Find where the given text appears and provide that cell's center as (X, Y) coordinate. 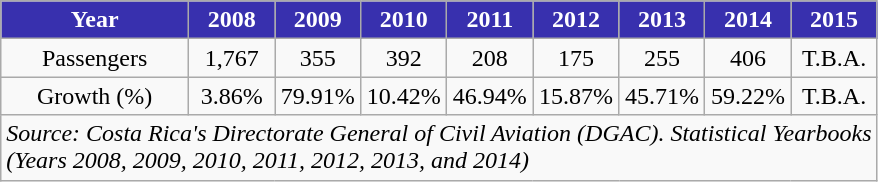
2010 (404, 20)
2013 (662, 20)
2011 (490, 20)
208 (490, 58)
2015 (834, 20)
Growth (%) (95, 96)
15.87% (576, 96)
355 (318, 58)
392 (404, 58)
59.22% (748, 96)
Passengers (95, 58)
Year (95, 20)
10.42% (404, 96)
2014 (748, 20)
2008 (232, 20)
255 (662, 58)
2009 (318, 20)
175 (576, 58)
1,767 (232, 58)
46.94% (490, 96)
406 (748, 58)
45.71% (662, 96)
Source: Costa Rica's Directorate General of Civil Aviation (DGAC). Statistical Yearbooks(Years 2008, 2009, 2010, 2011, 2012, 2013, and 2014) (439, 148)
2012 (576, 20)
3.86% (232, 96)
79.91% (318, 96)
